Return the [X, Y] coordinate for the center point of the cell that contains the specified text.  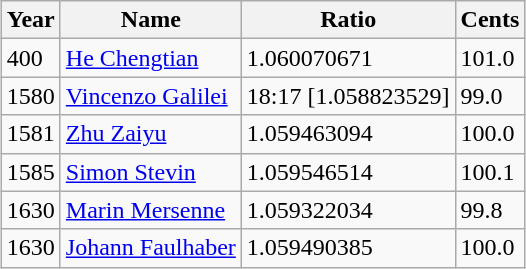
Cents [490, 20]
1.059322034 [348, 210]
400 [30, 58]
Marin Mersenne [150, 210]
1581 [30, 134]
1.060070671 [348, 58]
Ratio [348, 20]
He Chengtian [150, 58]
Year [30, 20]
1.059463094 [348, 134]
1.059546514 [348, 172]
101.0 [490, 58]
Name [150, 20]
99.8 [490, 210]
99.0 [490, 96]
18:17 [1.058823529] [348, 96]
100.1 [490, 172]
1.059490385 [348, 248]
Vincenzo Galilei [150, 96]
1585 [30, 172]
1580 [30, 96]
Johann Faulhaber [150, 248]
Simon Stevin [150, 172]
Zhu Zaiyu [150, 134]
